Output the (X, Y) coordinate of the center of the cell containing the given text.  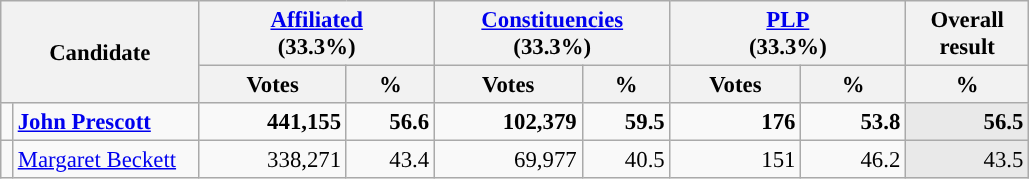
43.4 (390, 160)
56.6 (390, 122)
43.5 (968, 160)
176 (736, 122)
Overall result (968, 34)
441,155 (273, 122)
Constituencies (33.3%) (552, 34)
Candidate (100, 52)
56.5 (968, 122)
338,271 (273, 160)
69,977 (508, 160)
151 (736, 160)
John Prescott (105, 122)
Margaret Beckett (105, 160)
40.5 (626, 160)
46.2 (854, 160)
102,379 (508, 122)
59.5 (626, 122)
Affiliated (33.3%) (317, 34)
53.8 (854, 122)
PLP (33.3%) (788, 34)
